Capture the cell that displays the provided text and extract its [x, y] central coordinate. 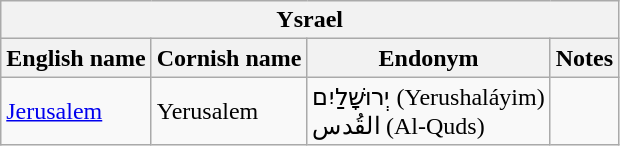
English name [76, 58]
Yerusalem [229, 111]
Cornish name [229, 58]
Endonym [428, 58]
יְרוּשָׁלַיִם (Yerushaláyim)القُدس (Al-Quds) [428, 111]
Ysrael [310, 20]
Notes [584, 58]
Jerusalem [76, 111]
